Scan for the cell matching the given text and deliver its (X, Y) coordinate at center. 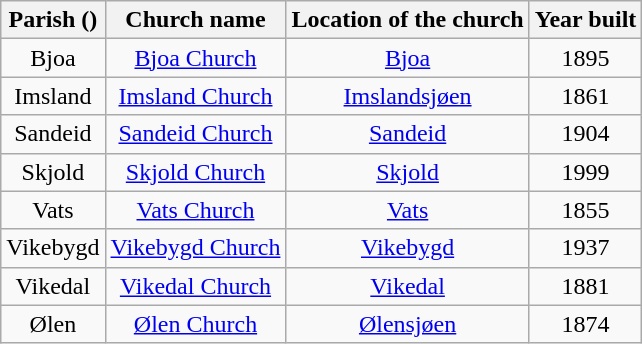
Bjoa Church (196, 58)
1904 (586, 134)
Skjold Church (196, 172)
1881 (586, 286)
Vikedal Church (196, 286)
Vats Church (196, 210)
Sandeid Church (196, 134)
Vikebygd Church (196, 248)
1855 (586, 210)
Ølen (53, 324)
Year built (586, 20)
1874 (586, 324)
Parish () (53, 20)
Imsland (53, 96)
1999 (586, 172)
1937 (586, 248)
Ølensjøen (408, 324)
1861 (586, 96)
Imslandsjøen (408, 96)
1895 (586, 58)
Church name (196, 20)
Ølen Church (196, 324)
Imsland Church (196, 96)
Location of the church (408, 20)
